Capture the cell that displays the provided text and extract its [x, y] central coordinate. 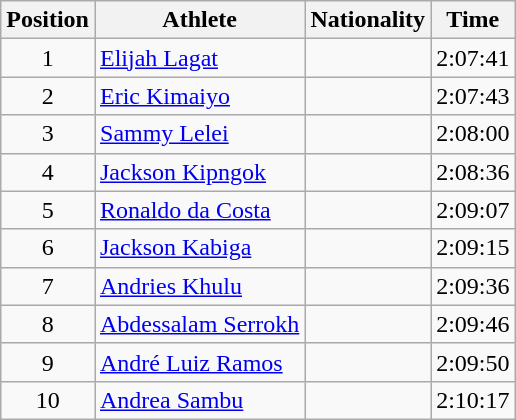
7 [48, 286]
Andrea Sambu [199, 400]
Nationality [368, 20]
9 [48, 362]
2:09:46 [473, 324]
Ronaldo da Costa [199, 210]
10 [48, 400]
Elijah Lagat [199, 58]
2:09:15 [473, 248]
2:09:36 [473, 286]
Eric Kimaiyo [199, 96]
4 [48, 172]
Jackson Kipngok [199, 172]
5 [48, 210]
Position [48, 20]
Andries Khulu [199, 286]
3 [48, 134]
2:07:41 [473, 58]
2:08:36 [473, 172]
Athlete [199, 20]
Time [473, 20]
Sammy Lelei [199, 134]
6 [48, 248]
2:07:43 [473, 96]
2:09:50 [473, 362]
Abdessalam Serrokh [199, 324]
Jackson Kabiga [199, 248]
8 [48, 324]
2:08:00 [473, 134]
2:09:07 [473, 210]
1 [48, 58]
André Luiz Ramos [199, 362]
2:10:17 [473, 400]
2 [48, 96]
